Search for the cell housing the specified text and yield its [x, y] center coordinate. 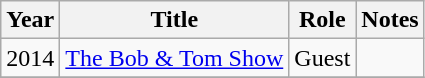
The Bob & Tom Show [174, 58]
Guest [322, 58]
Year [30, 20]
Notes [390, 20]
Title [174, 20]
2014 [30, 58]
Role [322, 20]
